Identify which cell holds the provided text, then report its (X, Y) central coordinate. 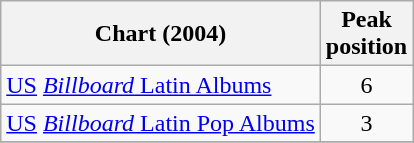
US Billboard Latin Pop Albums (161, 123)
US Billboard Latin Albums (161, 85)
6 (366, 85)
3 (366, 123)
Chart (2004) (161, 34)
Peakposition (366, 34)
